Detect which cell encompasses the target text, then output its (X, Y) center coordinate. 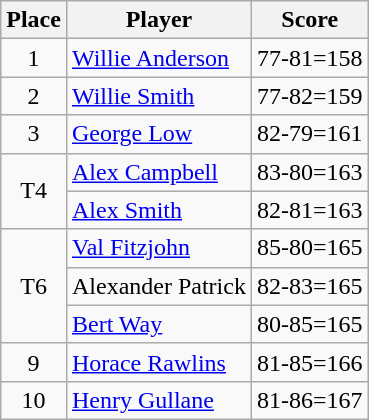
Bert Way (158, 324)
77-81=158 (310, 58)
82-83=165 (310, 286)
Player (158, 20)
82-81=163 (310, 210)
10 (34, 400)
3 (34, 134)
George Low (158, 134)
Horace Rawlins (158, 362)
80-85=165 (310, 324)
1 (34, 58)
82-79=161 (310, 134)
Score (310, 20)
9 (34, 362)
2 (34, 96)
81-86=167 (310, 400)
83-80=163 (310, 172)
85-80=165 (310, 248)
Alex Smith (158, 210)
77-82=159 (310, 96)
T6 (34, 286)
Place (34, 20)
Willie Anderson (158, 58)
Val Fitzjohn (158, 248)
81-85=166 (310, 362)
Henry Gullane (158, 400)
Alex Campbell (158, 172)
Willie Smith (158, 96)
Alexander Patrick (158, 286)
T4 (34, 191)
